Identify which cell holds the provided text, then report its [X, Y] central coordinate. 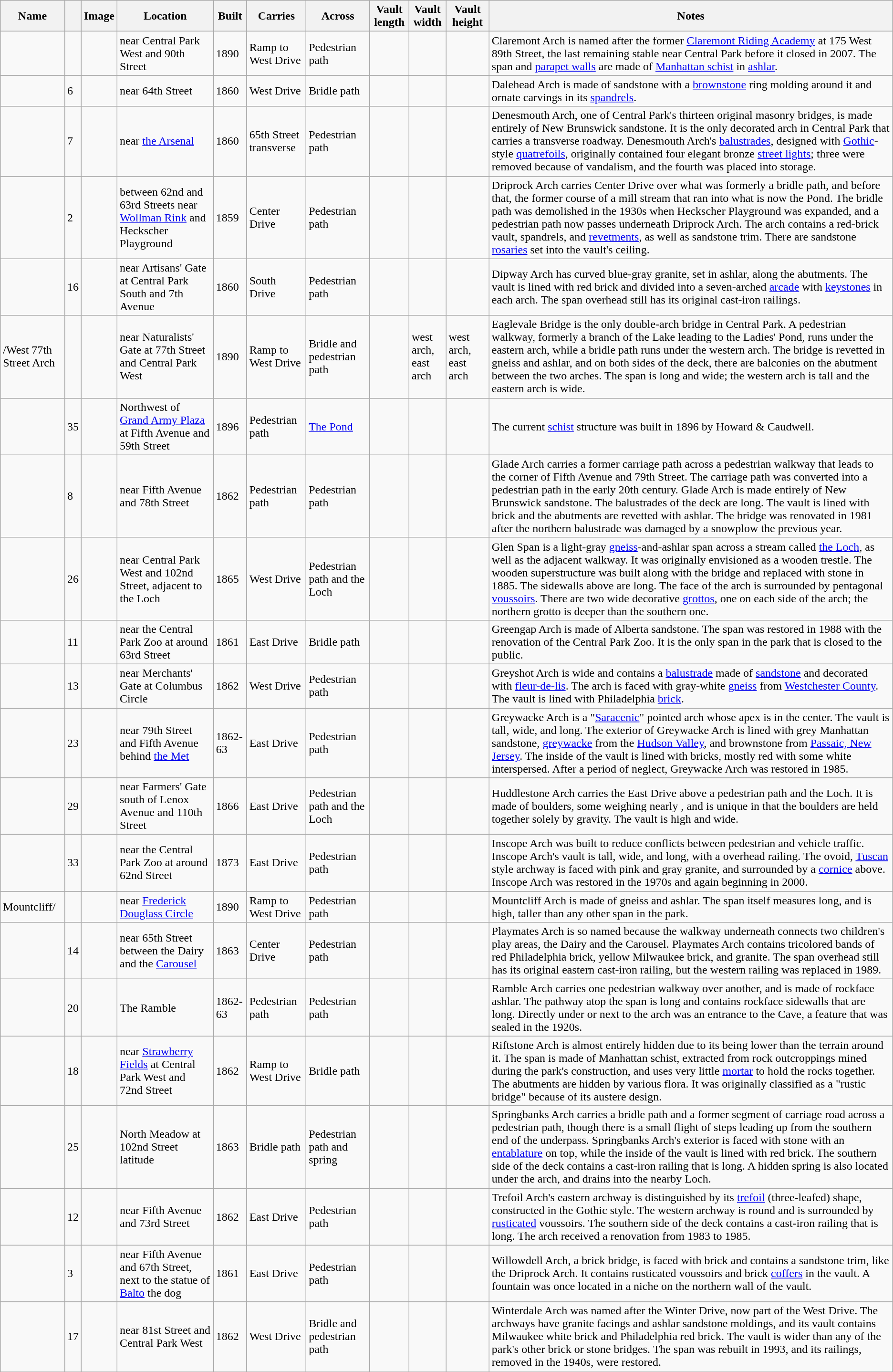
65th Street transverse [276, 141]
near 81st Street and Central Park West [165, 1337]
near 64th Street [165, 91]
near Fifth Avenue and 73rd Street [165, 1217]
Location [165, 16]
3 [73, 1273]
Vault width [427, 16]
Across [338, 16]
The Pond [338, 427]
17 [73, 1337]
33 [73, 863]
Vault length [389, 16]
The Ramble [165, 1008]
The current schist structure was built in 1896 by Howard & Caudwell. [691, 427]
1865 [230, 578]
near the Central Park Zoo at around 63rd Street [165, 642]
North Meadow at 102nd Street latitude [165, 1147]
near Central Park West and 90th Street [165, 53]
near Frederick Douglass Circle [165, 907]
between 62nd and 63rd Streets near Wollman Rink and Heckscher Playground [165, 218]
25 [73, 1147]
Carries [276, 16]
near Strawberry Fields at Central Park West and 72nd Street [165, 1071]
2 [73, 218]
Mountcliff Arch is made of gneiss and ashlar. The span itself measures long, and is high, taller than any other span in the park. [691, 907]
13 [73, 686]
8 [73, 496]
South Drive [276, 287]
1866 [230, 806]
Mountcliff/ [32, 907]
6 [73, 91]
Built [230, 16]
35 [73, 427]
near 65th Street between the Dairy and the Carousel [165, 951]
near Central Park West and 102nd Street, adjacent to the Loch [165, 578]
1873 [230, 863]
Northwest of Grand Army Plaza at Fifth Avenue and 59th Street [165, 427]
29 [73, 806]
Dalehead Arch is made of sandstone with a brownstone ring molding around it and ornate carvings in its spandrels. [691, 91]
23 [73, 743]
26 [73, 578]
Name [32, 16]
near the Arsenal [165, 141]
7 [73, 141]
Notes [691, 16]
near Naturalists' Gate at 77th Street and Central Park West [165, 357]
1859 [230, 218]
Vault height [467, 16]
20 [73, 1008]
near Fifth Avenue and 67th Street, next to the statue of Balto the dog [165, 1273]
12 [73, 1217]
11 [73, 642]
1896 [230, 427]
16 [73, 287]
Image [99, 16]
near Farmers' Gate south of Lenox Avenue and 110th Street [165, 806]
near Fifth Avenue and 78th Street [165, 496]
near Merchants' Gate at Columbus Circle [165, 686]
near Artisans' Gate at Central Park South and 7th Avenue [165, 287]
near 79th Street and Fifth Avenue behind the Met [165, 743]
14 [73, 951]
Pedestrian path and spring [338, 1147]
18 [73, 1071]
/West 77th Street Arch [32, 357]
near the Central Park Zoo at around 62nd Street [165, 863]
